For the text-containing cell, return its midpoint in [X, Y] coordinate format. 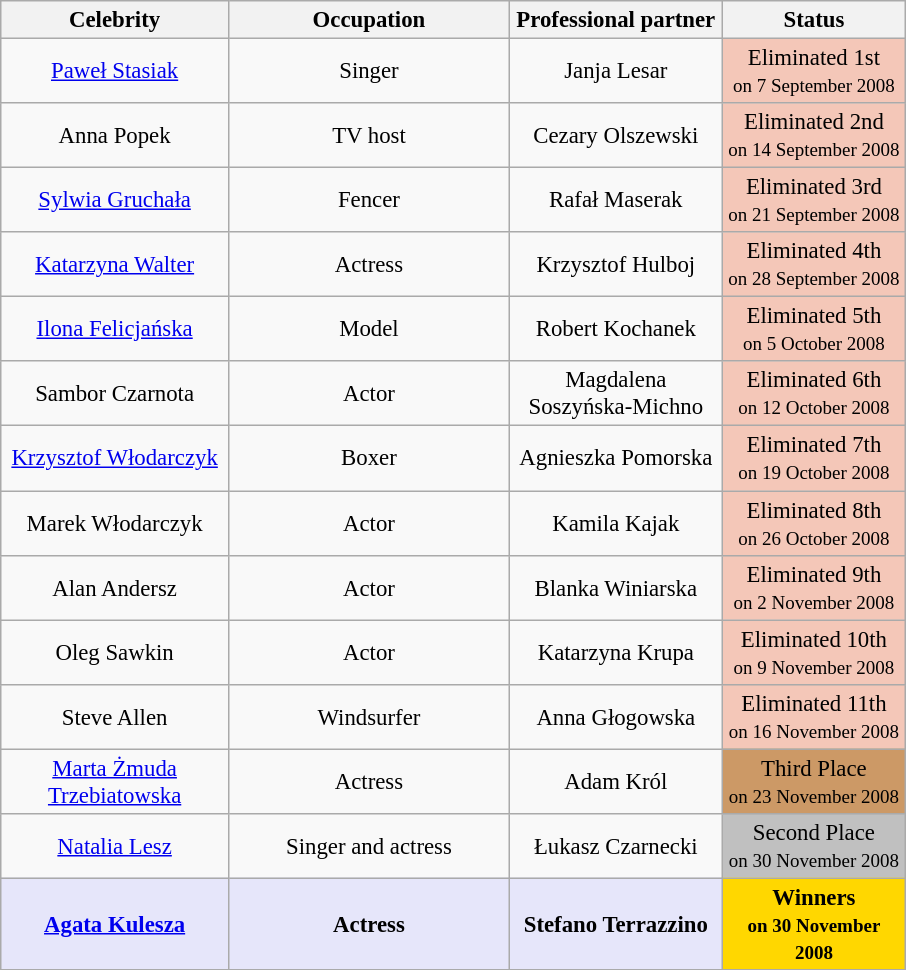
Singer [370, 70]
Winnerson 30 November 2008 [814, 924]
Adam Król [616, 782]
Eliminated 10thon 9 November 2008 [814, 652]
Krzysztof Hulboj [616, 264]
Eliminated 4thon 28 September 2008 [814, 264]
Katarzyna Krupa [616, 652]
Magdalena Soszyńska-Michno [616, 394]
Eliminated 5thon 5 October 2008 [814, 330]
Professional partner [616, 20]
Anna Głogowska [616, 716]
Ilona Felicjańska [115, 330]
Alan Andersz [115, 588]
Sylwia Gruchała [115, 200]
Fencer [370, 200]
TV host [370, 136]
Robert Kochanek [616, 330]
Eliminated 1ston 7 September 2008 [814, 70]
Łukasz Czarnecki [616, 846]
Eliminated 3rdon 21 September 2008 [814, 200]
Occupation [370, 20]
Second Placeon 30 November 2008 [814, 846]
Steve Allen [115, 716]
Janja Lesar [616, 70]
Agata Kulesza [115, 924]
Marek Włodarczyk [115, 522]
Agnieszka Pomorska [616, 458]
Model [370, 330]
Singer and actress [370, 846]
Kamila Kajak [616, 522]
Cezary Olszewski [616, 136]
Celebrity [115, 20]
Eliminated 9thon 2 November 2008 [814, 588]
Stefano Terrazzino [616, 924]
Paweł Stasiak [115, 70]
Krzysztof Włodarczyk [115, 458]
Boxer [370, 458]
Rafał Maserak [616, 200]
Third Placeon 23 November 2008 [814, 782]
Eliminated 8thon 26 October 2008 [814, 522]
Status [814, 20]
Eliminated 2ndon 14 September 2008 [814, 136]
Anna Popek [115, 136]
Windsurfer [370, 716]
Oleg Sawkin [115, 652]
Katarzyna Walter [115, 264]
Blanka Winiarska [616, 588]
Natalia Lesz [115, 846]
Eliminated 11thon 16 November 2008 [814, 716]
Eliminated 6thon 12 October 2008 [814, 394]
Eliminated 7thon 19 October 2008 [814, 458]
Sambor Czarnota [115, 394]
Marta Żmuda Trzebiatowska [115, 782]
